Detect which cell encompasses the target text, then output its (X, Y) center coordinate. 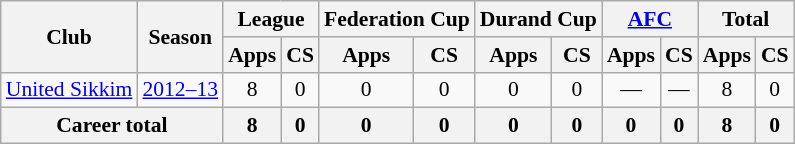
Durand Cup (538, 19)
AFC (650, 19)
Federation Cup (397, 19)
Career total (112, 126)
League (271, 19)
Club (70, 36)
2012–13 (180, 90)
United Sikkim (70, 90)
Season (180, 36)
Total (746, 19)
